Output the [X, Y] coordinate of the center of the cell containing the given text.  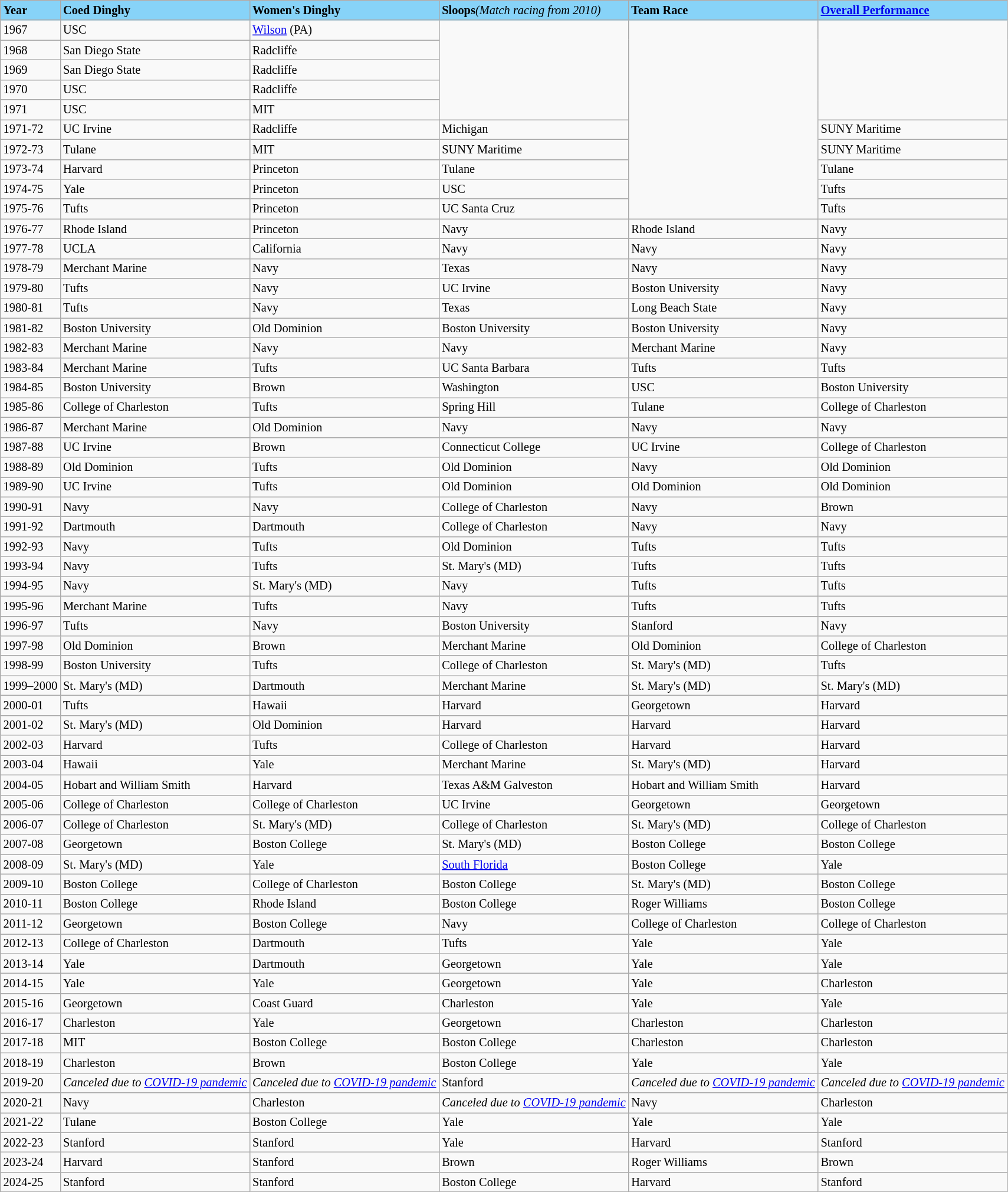
1996-97 [31, 626]
UC Santa Barbara [533, 368]
1967 [31, 30]
2017-18 [31, 1043]
2000-01 [31, 705]
1975-76 [31, 209]
2003-04 [31, 765]
1993-94 [31, 566]
Michigan [533, 129]
2008-09 [31, 864]
Texas A&M Galveston [533, 785]
1970 [31, 90]
Overall Performance [913, 10]
California [344, 248]
2014-15 [31, 984]
1973-74 [31, 169]
2024-25 [31, 1182]
2021-22 [31, 1122]
2009-10 [31, 884]
2004-05 [31, 785]
2012-13 [31, 944]
2019-20 [31, 1083]
1978-79 [31, 268]
1981-82 [31, 328]
2022-23 [31, 1142]
1971 [31, 110]
Connecticut College [533, 447]
1986-87 [31, 427]
1984-85 [31, 388]
1976-77 [31, 229]
2023-24 [31, 1162]
2011-12 [31, 924]
Sloops(Match racing from 2010) [533, 10]
1974-75 [31, 189]
1983-84 [31, 368]
1987-88 [31, 447]
Washington [533, 388]
2006-07 [31, 824]
2015-16 [31, 1003]
UCLA [155, 248]
1972-73 [31, 149]
South Florida [533, 864]
1990-91 [31, 507]
2005-06 [31, 805]
2020-21 [31, 1102]
1992-93 [31, 546]
1980-81 [31, 308]
1979-80 [31, 289]
1982-83 [31, 348]
UC Santa Cruz [533, 209]
1969 [31, 70]
1971-72 [31, 129]
1995-96 [31, 606]
1991-92 [31, 526]
1999–2000 [31, 686]
Long Beach State [723, 308]
1988-89 [31, 467]
2016-17 [31, 1023]
1989-90 [31, 487]
Coast Guard [344, 1003]
Women's Dinghy [344, 10]
2010-11 [31, 904]
1985-86 [31, 407]
1977-78 [31, 248]
Team Race [723, 10]
2013-14 [31, 964]
1968 [31, 50]
Wilson (PA) [344, 30]
2001-02 [31, 725]
2002-03 [31, 745]
Coed Dinghy [155, 10]
Year [31, 10]
2018-19 [31, 1063]
1994-95 [31, 586]
1997-98 [31, 646]
1998-99 [31, 666]
2007-08 [31, 844]
Spring Hill [533, 407]
